Pinpoint the cell where the given text exists, returning its [X, Y] midpoint coordinate. 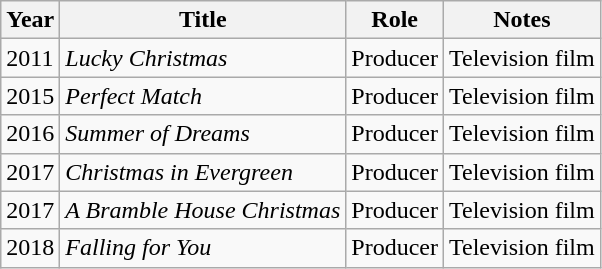
Role [395, 20]
2018 [30, 248]
Summer of Dreams [203, 134]
Perfect Match [203, 96]
Christmas in Evergreen [203, 172]
Title [203, 20]
A Bramble House Christmas [203, 210]
Falling for You [203, 248]
2016 [30, 134]
Notes [522, 20]
2011 [30, 58]
Year [30, 20]
Lucky Christmas [203, 58]
2015 [30, 96]
